Return the [x, y] coordinate for the center point of the cell that contains the specified text.  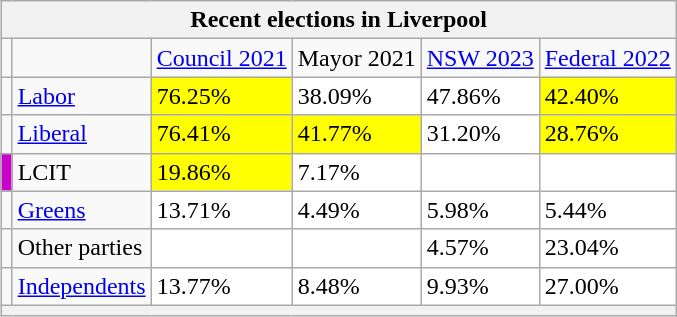
4.49% [356, 210]
31.20% [480, 134]
13.71% [222, 210]
Greens [82, 210]
5.98% [480, 210]
9.93% [480, 286]
19.86% [222, 172]
4.57% [480, 248]
7.17% [356, 172]
38.09% [356, 96]
27.00% [608, 286]
Mayor 2021 [356, 58]
42.40% [608, 96]
41.77% [356, 134]
76.41% [222, 134]
8.48% [356, 286]
Recent elections in Liverpool [338, 20]
Other parties [82, 248]
28.76% [608, 134]
Independents [82, 286]
LCIT [82, 172]
NSW 2023 [480, 58]
Federal 2022 [608, 58]
47.86% [480, 96]
Labor [82, 96]
13.77% [222, 286]
Council 2021 [222, 58]
Liberal [82, 134]
76.25% [222, 96]
23.04% [608, 248]
5.44% [608, 210]
